Extract the [x, y] coordinate from the center of the cell holding the provided text.  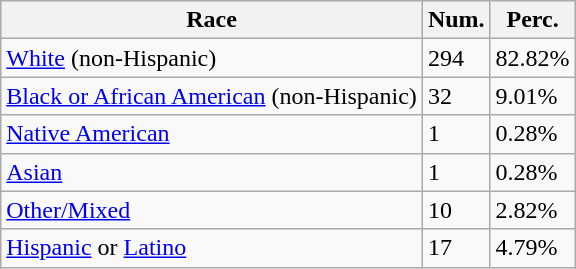
4.79% [532, 248]
White (non-Hispanic) [212, 58]
Native American [212, 134]
Black or African American (non-Hispanic) [212, 96]
32 [456, 96]
Hispanic or Latino [212, 248]
2.82% [532, 210]
82.82% [532, 58]
10 [456, 210]
Other/Mixed [212, 210]
Asian [212, 172]
9.01% [532, 96]
Race [212, 20]
Num. [456, 20]
Perc. [532, 20]
294 [456, 58]
17 [456, 248]
